For the text-containing cell, return its midpoint in [x, y] coordinate format. 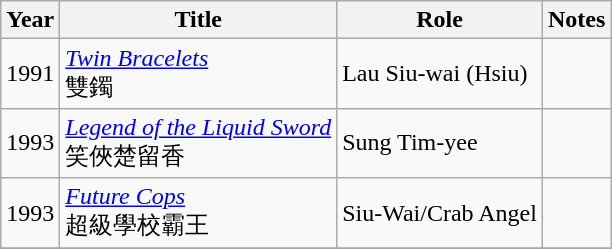
Year [30, 20]
Title [198, 20]
Sung Tim-yee [440, 143]
Role [440, 20]
Legend of the Liquid Sword笑俠楚留香 [198, 143]
Notes [576, 20]
Siu-Wai/Crab Angel [440, 213]
Future Cops超級學校霸王 [198, 213]
Twin Bracelets雙鐲 [198, 74]
Lau Siu-wai (Hsiu) [440, 74]
1991 [30, 74]
